Search for the cell housing the specified text and yield its [x, y] center coordinate. 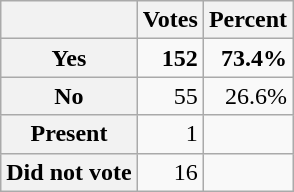
Percent [248, 20]
1 [170, 134]
26.6% [248, 96]
Yes [69, 58]
Present [69, 134]
16 [170, 172]
73.4% [248, 58]
152 [170, 58]
Votes [170, 20]
Did not vote [69, 172]
No [69, 96]
55 [170, 96]
